Provide the (X, Y) coordinate of the cell's center where the given text is located.  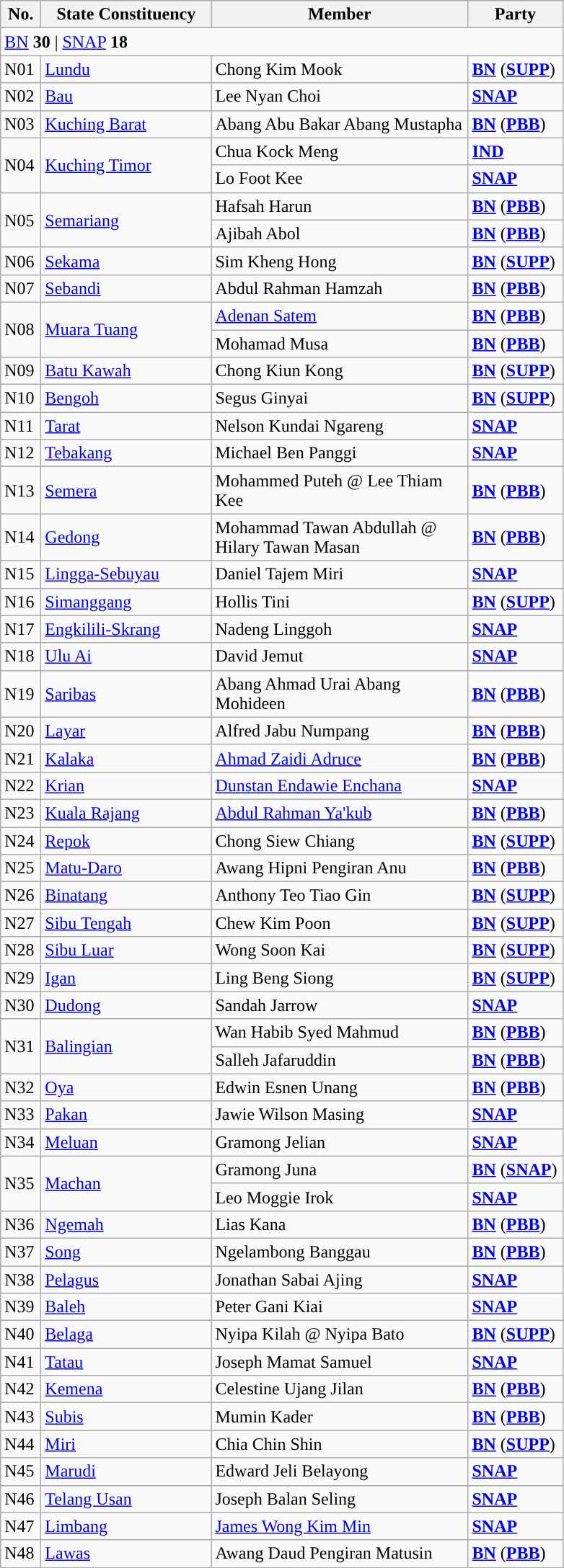
Celestine Ujang Jilan (340, 1389)
No. (21, 14)
N35 (21, 1183)
N04 (21, 165)
Machan (126, 1183)
N03 (21, 124)
Belaga (126, 1335)
Joseph Mamat Samuel (340, 1362)
Subis (126, 1417)
Muara Tuang (126, 329)
N39 (21, 1307)
Abdul Rahman Hamzah (340, 288)
Ngelambong Banggau (340, 1252)
Kalaka (126, 758)
Edward Jeli Belayong (340, 1471)
Chong Kim Mook (340, 69)
Abang Abu Bakar Abang Mustapha (340, 124)
N44 (21, 1444)
Baleh (126, 1307)
Layar (126, 731)
Awang Daud Pengiran Matusin (340, 1554)
N19 (21, 693)
Peter Gani Kiai (340, 1307)
Chua Kock Meng (340, 151)
Mohamad Musa (340, 344)
N15 (21, 574)
Member (340, 14)
N21 (21, 758)
Engkilili-Skrang (126, 629)
N20 (21, 731)
Wan Habib Syed Mahmud (340, 1033)
N28 (21, 950)
Meluan (126, 1142)
N47 (21, 1526)
N45 (21, 1471)
Kemena (126, 1389)
Nelson Kundai Ngareng (340, 426)
Lawas (126, 1554)
Sibu Luar (126, 950)
N22 (21, 785)
N14 (21, 538)
N25 (21, 868)
Ajibah Abol (340, 233)
Binatang (126, 896)
Sekama (126, 261)
Tebakang (126, 453)
N16 (21, 602)
Jawie Wilson Masing (340, 1115)
Alfred Jabu Numpang (340, 731)
N42 (21, 1389)
Bengoh (126, 398)
Oya (126, 1087)
Ngemah (126, 1224)
Ling Beng Siong (340, 978)
N10 (21, 398)
N23 (21, 813)
Abang Ahmad Urai Abang Mohideen (340, 693)
N30 (21, 1005)
Semera (126, 490)
Daniel Tajem Miri (340, 574)
N26 (21, 896)
Salleh Jafaruddin (340, 1060)
N13 (21, 490)
Song (126, 1252)
N36 (21, 1224)
N46 (21, 1499)
N31 (21, 1046)
N38 (21, 1279)
Sandah Jarrow (340, 1005)
Dudong (126, 1005)
Lingga-Sebuyau (126, 574)
N29 (21, 978)
Lundu (126, 69)
Saribas (126, 693)
Tatau (126, 1362)
Pakan (126, 1115)
N41 (21, 1362)
N05 (21, 220)
Kuching Timor (126, 165)
N06 (21, 261)
Lo Foot Kee (340, 179)
Krian (126, 785)
Chong Kiun Kong (340, 371)
Chew Kim Poon (340, 923)
Mumin Kader (340, 1417)
Pelagus (126, 1279)
David Jemut (340, 656)
Repok (126, 841)
Abdul Rahman Ya'kub (340, 813)
Jonathan Sabai Ajing (340, 1279)
Nyipa Kilah @ Nyipa Bato (340, 1335)
Gramong Jelian (340, 1142)
N24 (21, 841)
Marudi (126, 1471)
Simanggang (126, 602)
Edwin Esnen Unang (340, 1087)
Kuching Barat (126, 124)
Sim Kheng Hong (340, 261)
James Wong Kim Min (340, 1526)
BN (SNAP) (515, 1170)
N07 (21, 288)
Gramong Juna (340, 1170)
N40 (21, 1335)
Balingian (126, 1046)
N12 (21, 453)
N32 (21, 1087)
Hollis Tini (340, 602)
Chong Siew Chiang (340, 841)
Nadeng Linggoh (340, 629)
Miri (126, 1444)
N01 (21, 69)
Wong Soon Kai (340, 950)
Semariang (126, 220)
Awang Hipni Pengiran Anu (340, 868)
Hafsah Harun (340, 206)
Sebandi (126, 288)
N02 (21, 97)
IND (515, 151)
N48 (21, 1554)
N09 (21, 371)
Ahmad Zaidi Adruce (340, 758)
Mohammed Puteh @ Lee Thiam Kee (340, 490)
Bau (126, 97)
Limbang (126, 1526)
Chia Chin Shin (340, 1444)
Segus Ginyai (340, 398)
Batu Kawah (126, 371)
Gedong (126, 538)
Party (515, 14)
N27 (21, 923)
Kuala Rajang (126, 813)
N43 (21, 1417)
BN 30 | SNAP 18 (281, 42)
N11 (21, 426)
Telang Usan (126, 1499)
Michael Ben Panggi (340, 453)
Anthony Teo Tiao Gin (340, 896)
Joseph Balan Seling (340, 1499)
Igan (126, 978)
N08 (21, 329)
Mohammad Tawan Abdullah @ Hilary Tawan Masan (340, 538)
Tarat (126, 426)
Matu-Daro (126, 868)
Sibu Tengah (126, 923)
Adenan Satem (340, 316)
Dunstan Endawie Enchana (340, 785)
State Constituency (126, 14)
Leo Moggie Irok (340, 1197)
Lee Nyan Choi (340, 97)
N37 (21, 1252)
N18 (21, 656)
Ulu Ai (126, 656)
Lias Kana (340, 1224)
N33 (21, 1115)
N17 (21, 629)
N34 (21, 1142)
